Return (X, Y) of the center of cell containing provided text 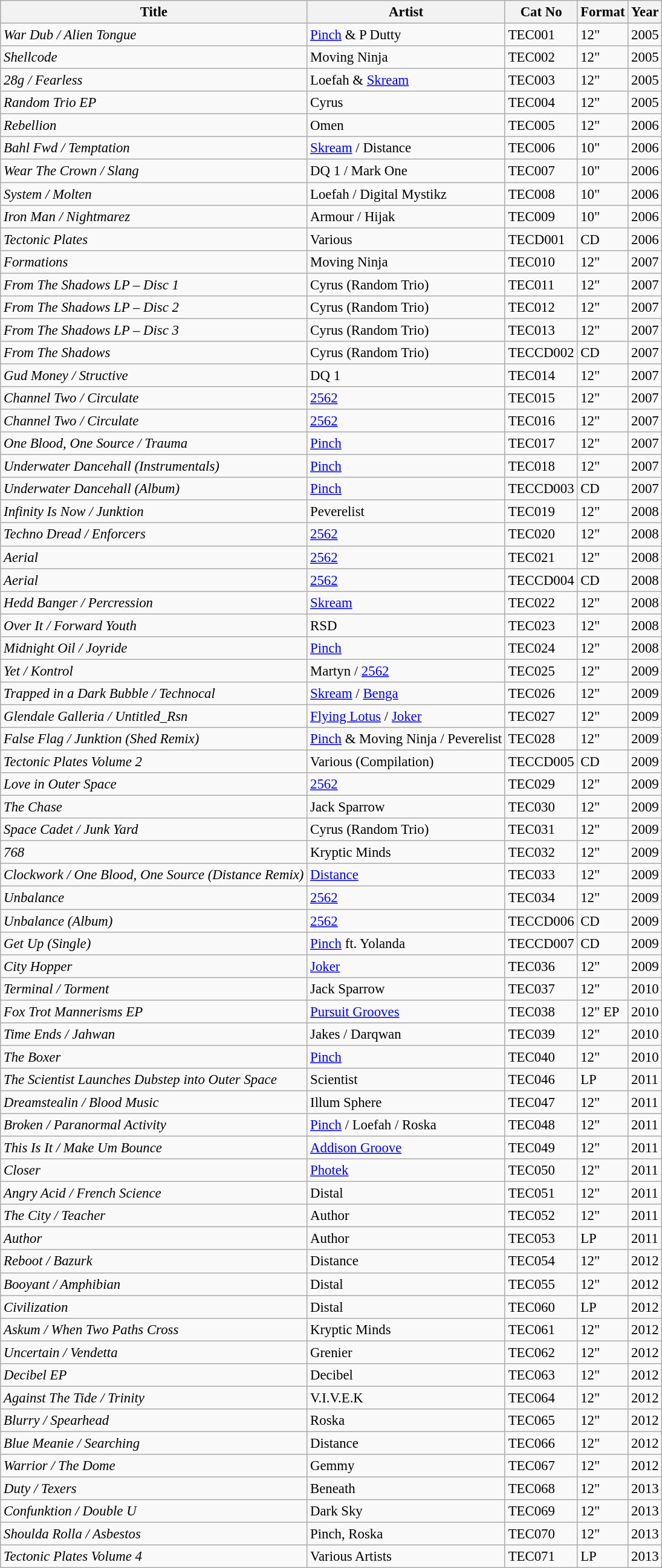
The Scientist Launches Dubstep into Outer Space (154, 1080)
TECCD002 (540, 353)
Roska (406, 1421)
Jakes / Darqwan (406, 1034)
TEC053 (540, 1239)
Infinity Is Now / Junktion (154, 512)
TEC028 (540, 739)
Time Ends / Jahwan (154, 1034)
TEC013 (540, 330)
TEC021 (540, 557)
Decibel EP (154, 1375)
TEC070 (540, 1534)
TEC008 (540, 194)
Grenier (406, 1352)
Artist (406, 12)
Space Cadet / Junk Yard (154, 830)
Format (603, 12)
Tectonic Plates (154, 239)
Wear The Crown / Slang (154, 171)
Pinch & Moving Ninja / Peverelist (406, 739)
Random Trio EP (154, 103)
War Dub / Alien Tongue (154, 35)
Pinch / Loefah / Roska (406, 1125)
TEC067 (540, 1466)
Omen (406, 126)
Dreamstealin / Blood Music (154, 1102)
From The Shadows LP – Disc 3 (154, 330)
Photek (406, 1170)
TEC030 (540, 807)
Love in Outer Space (154, 784)
Broken / Paranormal Activity (154, 1125)
Fox Trot Mannerisms EP (154, 1011)
Pinch ft. Yolanda (406, 943)
Skream / Distance (406, 148)
Skream / Benga (406, 694)
Confunktion / Double U (154, 1511)
Glendale Galleria / Untitled_Rsn (154, 716)
Terminal / Torment (154, 989)
TEC055 (540, 1284)
System / Molten (154, 194)
TEC015 (540, 398)
TEC020 (540, 535)
TEC034 (540, 898)
TEC052 (540, 1216)
Rebellion (154, 126)
Underwater Dancehall (Album) (154, 489)
Loefah / Digital Mystikz (406, 194)
Midnight Oil / Joyride (154, 648)
TEC068 (540, 1489)
Underwater Dancehall (Instrumentals) (154, 466)
TEC011 (540, 285)
TEC018 (540, 466)
TEC048 (540, 1125)
TEC040 (540, 1057)
Iron Man / Nightmarez (154, 216)
False Flag / Junktion (Shed Remix) (154, 739)
Armour / Hijak (406, 216)
Uncertain / Vendetta (154, 1352)
Shellcode (154, 57)
TEC061 (540, 1329)
Skream (406, 602)
Blurry / Spearhead (154, 1421)
Dark Sky (406, 1511)
TEC014 (540, 375)
TECCD005 (540, 762)
One Blood, One Source / Trauma (154, 444)
Various Artists (406, 1557)
RSD (406, 625)
Duty / Texers (154, 1489)
Year (645, 12)
12" EP (603, 1011)
City Hopper (154, 966)
TEC038 (540, 1011)
TEC007 (540, 171)
Civilization (154, 1307)
TEC003 (540, 80)
TEC047 (540, 1102)
TEC001 (540, 35)
TEC032 (540, 853)
Martyn / 2562 (406, 671)
TEC019 (540, 512)
Scientist (406, 1080)
Gemmy (406, 1466)
TEC039 (540, 1034)
Loefah & Skream (406, 80)
TECD001 (540, 239)
The City / Teacher (154, 1216)
Pinch, Roska (406, 1534)
Tectonic Plates Volume 4 (154, 1557)
TEC004 (540, 103)
Title (154, 12)
Unbalance (154, 898)
Gud Money / Structive (154, 375)
Flying Lotus / Joker (406, 716)
Closer (154, 1170)
Addison Groove (406, 1148)
Formations (154, 262)
TEC029 (540, 784)
Unbalance (Album) (154, 921)
TEC024 (540, 648)
Joker (406, 966)
The Chase (154, 807)
Reboot / Bazurk (154, 1262)
TEC069 (540, 1511)
Cyrus (406, 103)
Cat No (540, 12)
Hedd Banger / Percression (154, 602)
TECCD007 (540, 943)
TEC063 (540, 1375)
Booyant / Amphibian (154, 1284)
Pinch & P Dutty (406, 35)
DQ 1 (406, 375)
Yet / Kontrol (154, 671)
TECCD003 (540, 489)
DQ 1 / Mark One (406, 171)
TEC010 (540, 262)
Trapped in a Dark Bubble / Technocal (154, 694)
TEC037 (540, 989)
TEC060 (540, 1307)
TEC046 (540, 1080)
TEC066 (540, 1443)
TEC065 (540, 1421)
TEC026 (540, 694)
TECCD006 (540, 921)
TEC002 (540, 57)
Shoulda Rolla / Asbestos (154, 1534)
TEC012 (540, 308)
Various (Compilation) (406, 762)
TEC009 (540, 216)
Angry Acid / French Science (154, 1193)
From The Shadows LP – Disc 2 (154, 308)
TECCD004 (540, 580)
Get Up (Single) (154, 943)
From The Shadows LP – Disc 1 (154, 285)
The Boxer (154, 1057)
Peverelist (406, 512)
V.I.V.E.K (406, 1398)
TEC023 (540, 625)
TEC050 (540, 1170)
TEC031 (540, 830)
Warrior / The Dome (154, 1466)
768 (154, 853)
Bahl Fwd / Temptation (154, 148)
Blue Meanie / Searching (154, 1443)
TEC062 (540, 1352)
TEC017 (540, 444)
TEC051 (540, 1193)
Various (406, 239)
TEC036 (540, 966)
Illum Sphere (406, 1102)
Techno Dread / Enforcers (154, 535)
TEC006 (540, 148)
Over It / Forward Youth (154, 625)
Beneath (406, 1489)
This Is It / Make Um Bounce (154, 1148)
Askum / When Two Paths Cross (154, 1329)
TEC064 (540, 1398)
From The Shadows (154, 353)
Against The Tide / Trinity (154, 1398)
TEC016 (540, 421)
28g / Fearless (154, 80)
TEC025 (540, 671)
TEC022 (540, 602)
TEC054 (540, 1262)
Pursuit Grooves (406, 1011)
TEC033 (540, 876)
TEC005 (540, 126)
Clockwork / One Blood, One Source (Distance Remix) (154, 876)
TEC049 (540, 1148)
Decibel (406, 1375)
TEC027 (540, 716)
Tectonic Plates Volume 2 (154, 762)
TEC071 (540, 1557)
